Scan for the cell matching the given text and deliver its (X, Y) coordinate at center. 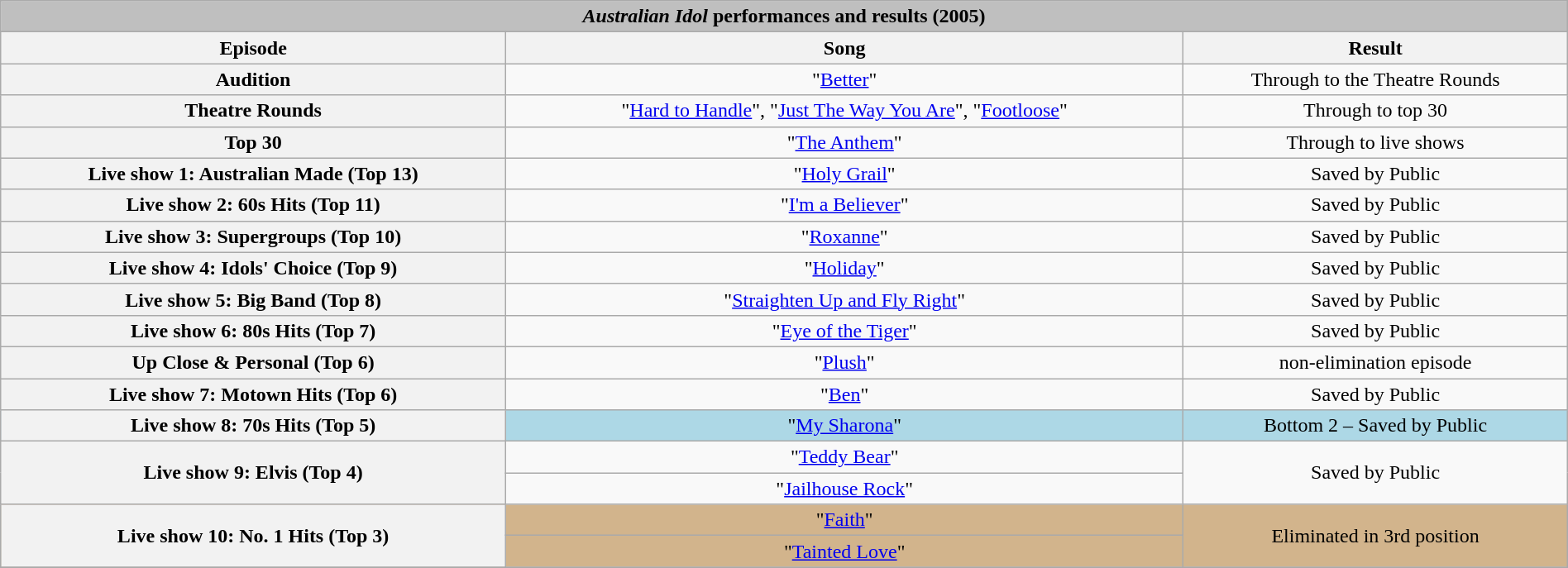
Result (1375, 48)
Live show 6: 80s Hits (Top 7) (253, 331)
"My Sharona" (844, 426)
"Hard to Handle", "Just The Way You Are", "Footloose" (844, 111)
"Eye of the Tiger" (844, 331)
Eliminated in 3rd position (1375, 536)
"Roxanne" (844, 236)
Theatre Rounds (253, 111)
Through to the Theatre Rounds (1375, 79)
Live show 9: Elvis (Top 4) (253, 473)
"Tainted Love" (844, 551)
Up Close & Personal (Top 6) (253, 362)
"Faith" (844, 520)
Episode (253, 48)
Live show 10: No. 1 Hits (Top 3) (253, 536)
"I'm a Believer" (844, 205)
Through to top 30 (1375, 111)
Live show 7: Motown Hits (Top 6) (253, 394)
Live show 8: 70s Hits (Top 5) (253, 426)
Live show 3: Supergroups (Top 10) (253, 236)
"Ben" (844, 394)
Australian Idol performances and results (2005) (784, 17)
Live show 4: Idols' Choice (Top 9) (253, 268)
Bottom 2 – Saved by Public (1375, 426)
"Jailhouse Rock" (844, 489)
"Straighten Up and Fly Right" (844, 299)
"Better" (844, 79)
"Teddy Bear" (844, 457)
Live show 2: 60s Hits (Top 11) (253, 205)
"Holiday" (844, 268)
"Holy Grail" (844, 174)
"The Anthem" (844, 142)
Top 30 (253, 142)
"Plush" (844, 362)
Through to live shows (1375, 142)
Song (844, 48)
non-elimination episode (1375, 362)
Audition (253, 79)
Live show 1: Australian Made (Top 13) (253, 174)
Live show 5: Big Band (Top 8) (253, 299)
